Locate the cell with the specified text and output its (x, y) center coordinate. 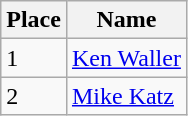
Ken Waller (126, 58)
Name (126, 20)
2 (34, 96)
Place (34, 20)
Mike Katz (126, 96)
1 (34, 58)
